Find where the given text appears and provide that cell's center as [X, Y] coordinate. 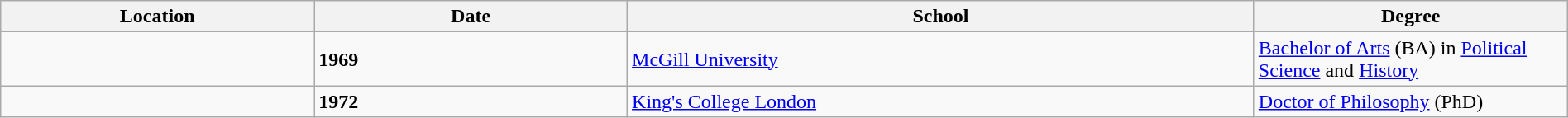
Degree [1411, 17]
Doctor of Philosophy (PhD) [1411, 101]
School [941, 17]
Bachelor of Arts (BA) in Political Science and History [1411, 59]
King's College London [941, 101]
McGill University [941, 59]
1972 [471, 101]
Location [157, 17]
1969 [471, 59]
Date [471, 17]
